Extract the (X, Y) coordinate from the center of the cell holding the provided text.  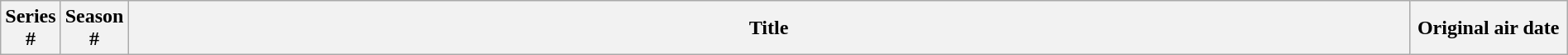
Season# (94, 28)
Original air date (1489, 28)
Series# (31, 28)
Title (769, 28)
